Locate the cell with the specified text and output its [X, Y] center coordinate. 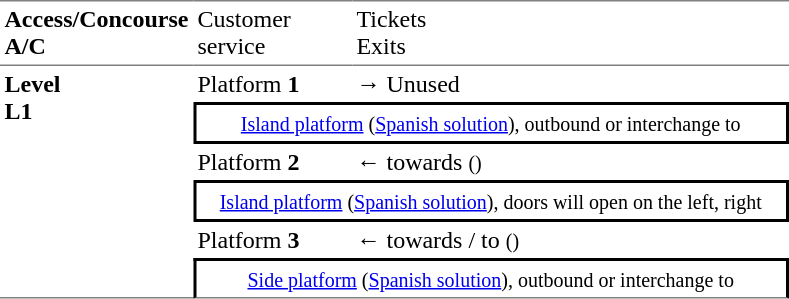
→ Unused [570, 83]
← towards / to () [570, 240]
Platform 1 [272, 83]
TicketsExits [570, 32]
LevelL1 [96, 181]
Platform 2 [272, 162]
Side platform (Spanish solution), outbound or interchange to [491, 278]
Customer service [272, 32]
Island platform (Spanish solution), outbound or interchange to [491, 123]
Platform 3 [272, 240]
Access/ConcourseA/C [96, 32]
← towards () [570, 162]
Island platform (Spanish solution), doors will open on the left, right [491, 201]
